Find where the given text appears and provide that cell's center as (x, y) coordinate. 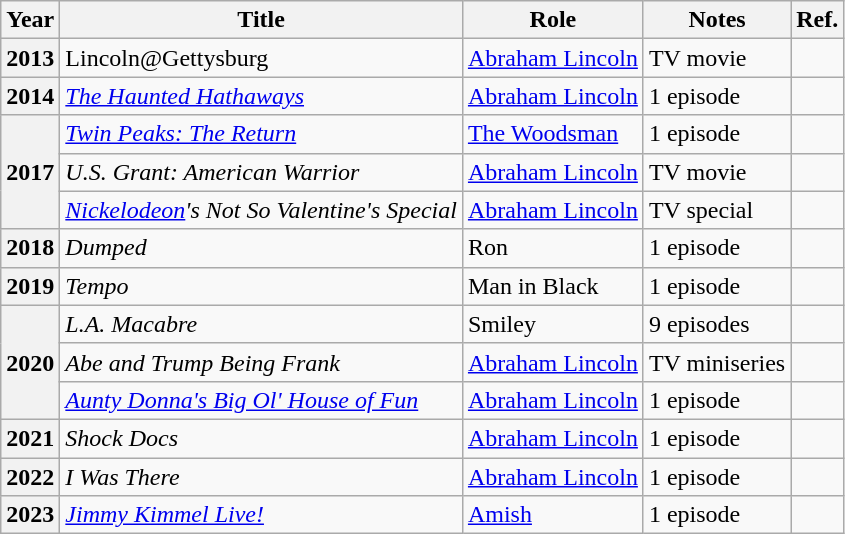
L.A. Macabre (262, 324)
Ron (552, 248)
2014 (30, 96)
I Was There (262, 477)
TV special (716, 210)
Tempo (262, 286)
Shock Docs (262, 438)
Aunty Donna's Big Ol' House of Fun (262, 400)
The Woodsman (552, 134)
Year (30, 20)
2019 (30, 286)
Jimmy Kimmel Live! (262, 515)
Man in Black (552, 286)
U.S. Grant: American Warrior (262, 172)
2021 (30, 438)
Nickelodeon's Not So Valentine's Special (262, 210)
2022 (30, 477)
2017 (30, 172)
The Haunted Hathaways (262, 96)
Abe and Trump Being Frank (262, 362)
Lincoln@Gettysburg (262, 58)
TV miniseries (716, 362)
Smiley (552, 324)
Title (262, 20)
Dumped (262, 248)
Notes (716, 20)
2018 (30, 248)
2023 (30, 515)
Twin Peaks: The Return (262, 134)
2020 (30, 362)
Role (552, 20)
Ref. (818, 20)
2013 (30, 58)
9 episodes (716, 324)
Amish (552, 515)
